For the text-containing cell, return its midpoint in (X, Y) coordinate format. 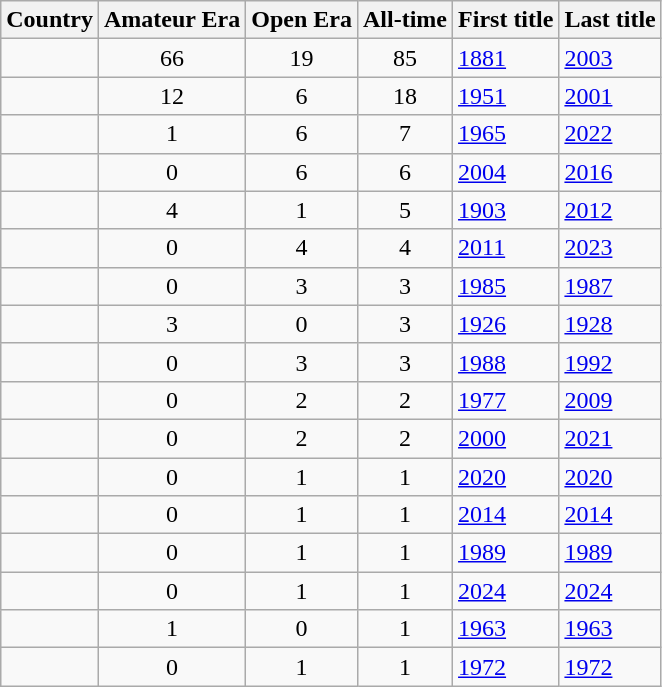
2003 (610, 58)
2021 (610, 438)
2011 (506, 248)
12 (172, 96)
2004 (506, 172)
19 (302, 58)
1977 (506, 400)
Open Era (302, 20)
1992 (610, 362)
2001 (610, 96)
2023 (610, 248)
1881 (506, 58)
All-time (404, 20)
2009 (610, 400)
2022 (610, 134)
2012 (610, 210)
Last title (610, 20)
7 (404, 134)
1987 (610, 286)
18 (404, 96)
66 (172, 58)
85 (404, 58)
First title (506, 20)
1965 (506, 134)
1951 (506, 96)
5 (404, 210)
Country (50, 20)
1985 (506, 286)
1928 (610, 324)
Amateur Era (172, 20)
1988 (506, 362)
2016 (610, 172)
1903 (506, 210)
1926 (506, 324)
2000 (506, 438)
